Return (X, Y) of the center of cell containing provided text 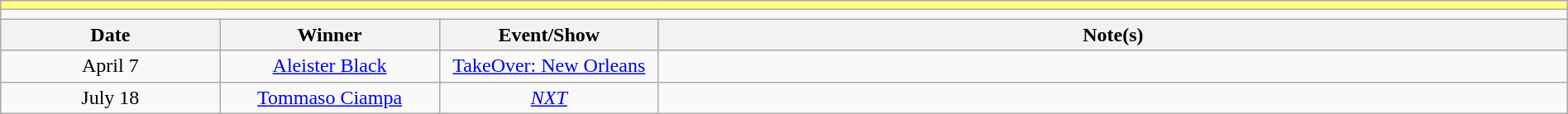
Note(s) (1113, 35)
NXT (549, 97)
April 7 (111, 66)
Winner (329, 35)
Tommaso Ciampa (329, 97)
July 18 (111, 97)
Event/Show (549, 35)
TakeOver: New Orleans (549, 66)
Aleister Black (329, 66)
Date (111, 35)
